Identify which cell holds the provided text, then report its [X, Y] central coordinate. 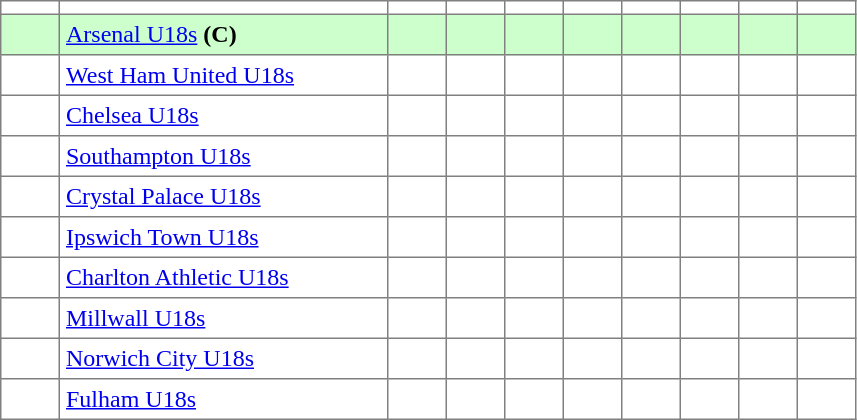
Charlton Athletic U18s [223, 277]
Fulham U18s [223, 399]
Ipswich Town U18s [223, 237]
Arsenal U18s (C) [223, 34]
West Ham United U18s [223, 75]
Norwich City U18s [223, 358]
Millwall U18s [223, 318]
Chelsea U18s [223, 115]
Crystal Palace U18s [223, 196]
Southampton U18s [223, 156]
